For the text-containing cell, return its midpoint in [X, Y] coordinate format. 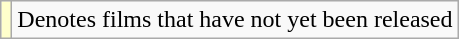
Denotes films that have not yet been released [235, 20]
